Provide the (X, Y) coordinate of the cell's center where the given text is located.  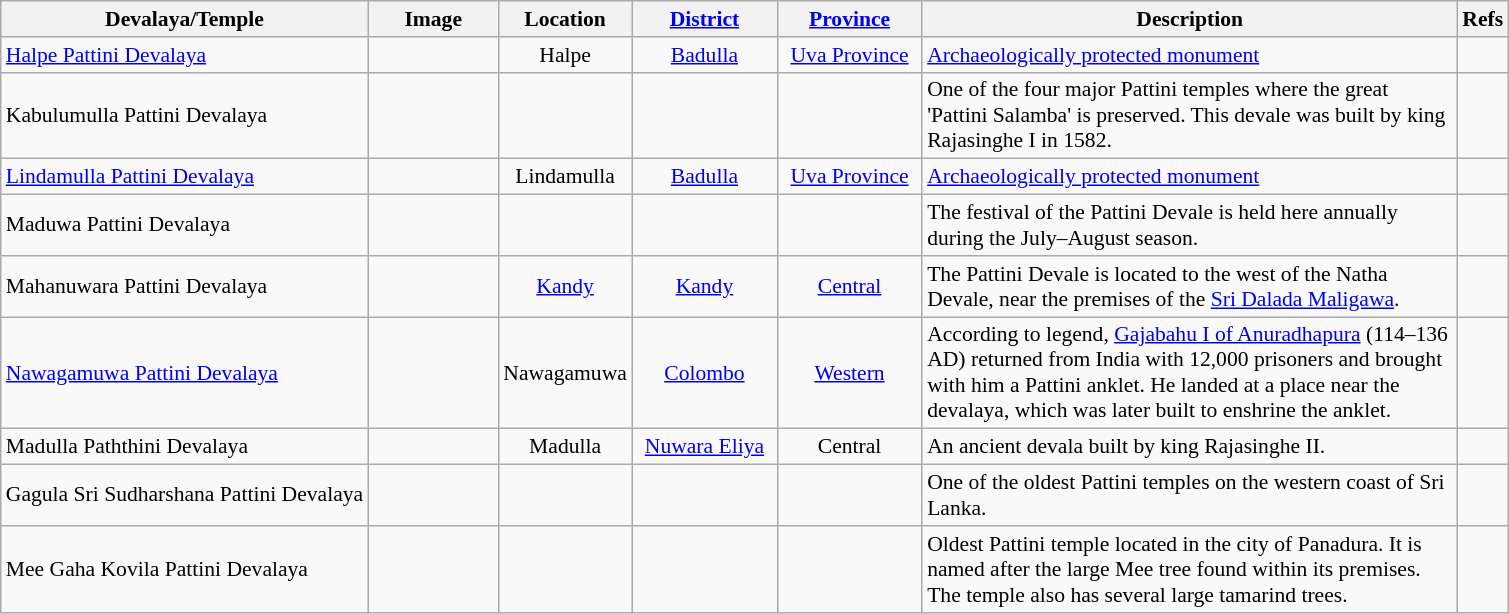
One of the four major Pattini temples where the great 'Pattini Salamba' is preserved. This devale was built by king Rajasinghe I in 1582. (1190, 116)
Maduwa Pattini Devalaya (184, 226)
Lindamulla Pattini Devalaya (184, 177)
Location (565, 19)
Image (433, 19)
An ancient devala built by king Rajasinghe II. (1190, 447)
Nawagamuwa Pattini Devalaya (184, 373)
District (704, 19)
Nuwara Eliya (704, 447)
The Pattini Devale is located to the west of the Natha Devale, near the premises of the Sri Dalada Maligawa. (1190, 286)
Western (850, 373)
One of the oldest Pattini temples on the western coast of Sri Lanka. (1190, 496)
Refs (1482, 19)
Kabulumulla Pattini Devalaya (184, 116)
Madulla (565, 447)
Devalaya/Temple (184, 19)
Description (1190, 19)
Gagula Sri Sudharshana Pattini Devalaya (184, 496)
Colombo (704, 373)
Province (850, 19)
Halpe (565, 55)
Mahanuwara Pattini Devalaya (184, 286)
Nawagamuwa (565, 373)
Lindamulla (565, 177)
Halpe Pattini Devalaya (184, 55)
The festival of the Pattini Devale is held here annually during the July–August season. (1190, 226)
Mee Gaha Kovila Pattini Devalaya (184, 570)
Madulla Paththini Devalaya (184, 447)
